Find where the given text appears and provide that cell's center as (X, Y) coordinate. 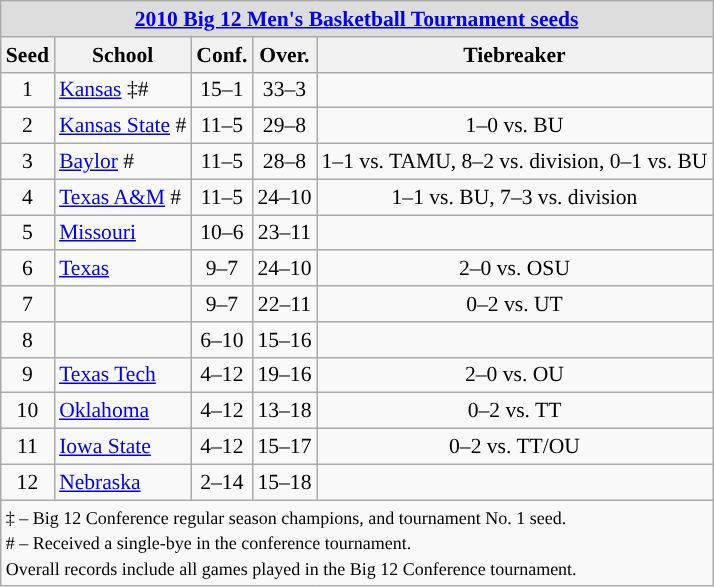
15–17 (284, 447)
5 (28, 233)
Nebraska (122, 482)
28–8 (284, 162)
1–0 vs. BU (514, 126)
Seed (28, 55)
Tiebreaker (514, 55)
Baylor # (122, 162)
0–2 vs. TT (514, 411)
6–10 (222, 340)
Missouri (122, 233)
Kansas State # (122, 126)
Over. (284, 55)
Conf. (222, 55)
15–1 (222, 90)
3 (28, 162)
13–18 (284, 411)
Kansas ‡# (122, 90)
12 (28, 482)
7 (28, 304)
15–16 (284, 340)
0–2 vs. TT/OU (514, 447)
1–1 vs. TAMU, 8–2 vs. division, 0–1 vs. BU (514, 162)
4 (28, 197)
Texas A&M # (122, 197)
9 (28, 375)
22–11 (284, 304)
2–0 vs. OSU (514, 269)
1 (28, 90)
2 (28, 126)
15–18 (284, 482)
11 (28, 447)
Oklahoma (122, 411)
1–1 vs. BU, 7–3 vs. division (514, 197)
2010 Big 12 Men's Basketball Tournament seeds (357, 19)
2–14 (222, 482)
6 (28, 269)
23–11 (284, 233)
10 (28, 411)
33–3 (284, 90)
School (122, 55)
10–6 (222, 233)
Texas Tech (122, 375)
8 (28, 340)
Texas (122, 269)
Iowa State (122, 447)
0–2 vs. UT (514, 304)
19–16 (284, 375)
2–0 vs. OU (514, 375)
29–8 (284, 126)
